Provide the [X, Y] coordinate of the cell's center where the given text is located.  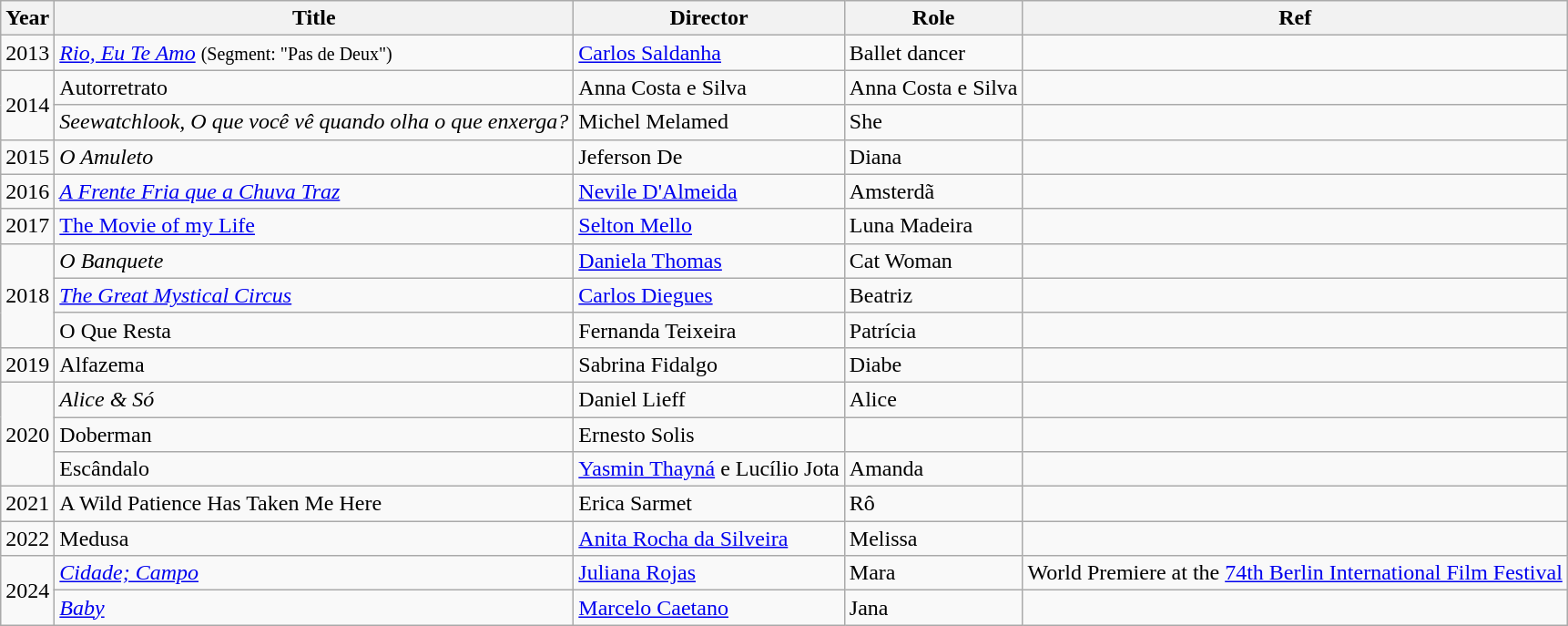
O Amuleto [314, 157]
Rô [933, 504]
Fernanda Teixeira [708, 330]
Mara [933, 573]
Daniel Lieff [708, 399]
A Frente Fria que a Chuva Traz [314, 191]
Alfazema [314, 364]
Year [27, 18]
Jeferson De [708, 157]
Rio, Eu Te Amo (Segment: "Pas de Deux") [314, 53]
Autorretrato [314, 87]
A Wild Patience Has Taken Me Here [314, 504]
Role [933, 18]
Title [314, 18]
O Banquete [314, 261]
Ref [1295, 18]
Director [708, 18]
Melissa [933, 539]
Erica Sarmet [708, 504]
World Premiere at the 74th Berlin International Film Festival [1295, 573]
Cat Woman [933, 261]
Yasmin Thayná e Lucílio Jota [708, 469]
O Que Resta [314, 330]
The Great Mystical Circus [314, 295]
Medusa [314, 539]
Selton Mello [708, 226]
Ernesto Solis [708, 435]
Alice & Só [314, 399]
Luna Madeira [933, 226]
Alice [933, 399]
2014 [27, 105]
Patrícia [933, 330]
Doberman [314, 435]
Diabe [933, 364]
The Movie of my Life [314, 226]
Carlos Diegues [708, 295]
Anita Rocha da Silveira [708, 539]
Carlos Saldanha [708, 53]
Amanda [933, 469]
2021 [27, 504]
Cidade; Campo [314, 573]
Marcelo Caetano [708, 608]
Daniela Thomas [708, 261]
Nevile D'Almeida [708, 191]
2020 [27, 434]
2015 [27, 157]
2022 [27, 539]
Michel Melamed [708, 122]
Seewatchlook, O que você vê quando olha o que enxerga? [314, 122]
Baby [314, 608]
She [933, 122]
Sabrina Fidalgo [708, 364]
2018 [27, 295]
Diana [933, 157]
Juliana Rojas [708, 573]
2019 [27, 364]
2017 [27, 226]
2024 [27, 590]
Amsterdã [933, 191]
Ballet dancer [933, 53]
Jana [933, 608]
Beatriz [933, 295]
2013 [27, 53]
2016 [27, 191]
Escândalo [314, 469]
